From the cell containing the given text, extract its center point as (X, Y) coordinate. 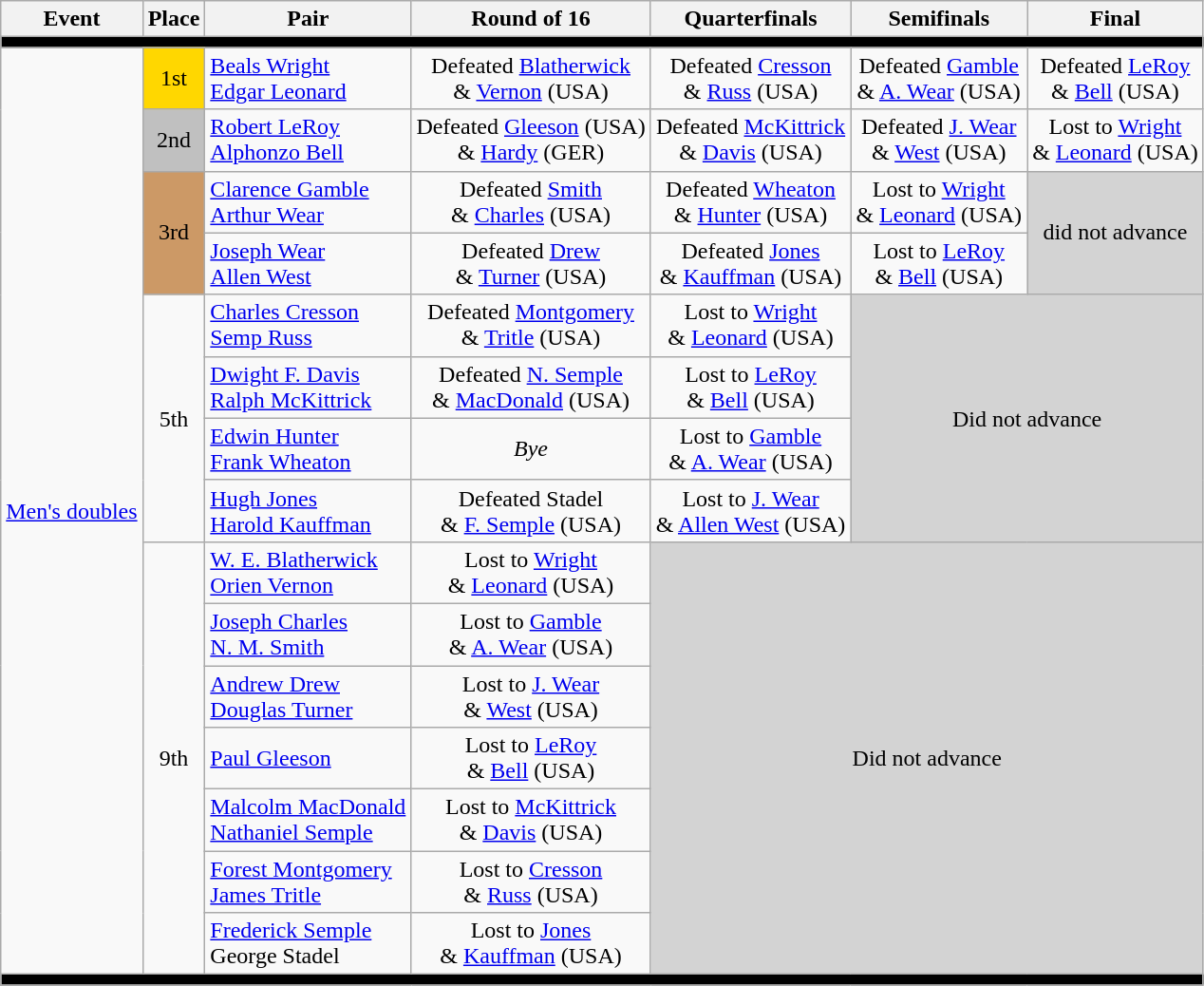
Clarence Gamble Arthur Wear (308, 201)
Defeated Cresson & Russ (USA) (750, 78)
Men's doubles (72, 511)
Lost to J. Wear & Allen West (USA) (750, 511)
9th (174, 758)
Defeated Gleeson (USA) & Hardy (GER) (531, 141)
Malcolm MacDonald Nathaniel Semple (308, 821)
Lost to McKittrick & Davis (USA) (531, 821)
Event (72, 19)
1st (174, 78)
Defeated Smith & Charles (USA) (531, 201)
Place (174, 19)
Joseph Charles N. M. Smith (308, 635)
Beals Wright Edgar Leonard (308, 78)
Defeated Montgomery & Tritle (USA) (531, 325)
did not advance (1116, 233)
5th (174, 418)
Joseph Wear Allen West (308, 264)
Defeated McKittrick & Davis (USA) (750, 141)
Lost to Jones & Kauffman (USA) (531, 944)
Defeated J. Wear & West (USA) (939, 141)
2nd (174, 141)
Paul Gleeson (308, 758)
Semifinals (939, 19)
Andrew Drew Douglas Turner (308, 695)
Pair (308, 19)
Defeated Stadel & F. Semple (USA) (531, 511)
Hugh Jones Harold Kauffman (308, 511)
Quarterfinals (750, 19)
Final (1116, 19)
Defeated LeRoy & Bell (USA) (1116, 78)
Charles Cresson Semp Russ (308, 325)
Lost to J. Wear & West (USA) (531, 695)
Round of 16 (531, 19)
Lost to Cresson & Russ (USA) (531, 882)
Defeated Jones & Kauffman (USA) (750, 264)
Defeated Wheaton & Hunter (USA) (750, 201)
Edwin Hunter Frank Wheaton (308, 448)
Forest Montgomery James Tritle (308, 882)
Defeated Gamble & A. Wear (USA) (939, 78)
Frederick Semple George Stadel (308, 944)
Robert LeRoy Alphonzo Bell (308, 141)
Defeated N. Semple & MacDonald (USA) (531, 388)
Dwight F. Davis Ralph McKittrick (308, 388)
Bye (531, 448)
3rd (174, 233)
Defeated Blatherwick & Vernon (USA) (531, 78)
Defeated Drew & Turner (USA) (531, 264)
W. E. Blatherwick Orien Vernon (308, 572)
